Search for the cell housing the specified text and yield its (x, y) center coordinate. 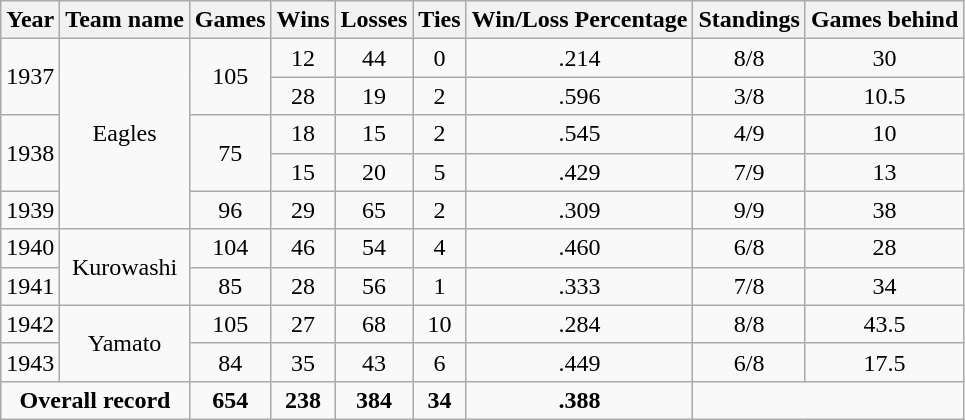
.333 (580, 286)
30 (884, 58)
29 (303, 210)
18 (303, 134)
Losses (374, 20)
104 (230, 248)
43 (374, 362)
Games (230, 20)
4 (440, 248)
68 (374, 324)
38 (884, 210)
6 (440, 362)
65 (374, 210)
.388 (580, 400)
19 (374, 96)
Team name (125, 20)
0 (440, 58)
9/9 (749, 210)
1942 (30, 324)
Wins (303, 20)
5 (440, 172)
Kurowashi (125, 267)
.449 (580, 362)
1938 (30, 153)
Games behind (884, 20)
54 (374, 248)
.596 (580, 96)
56 (374, 286)
.460 (580, 248)
7/8 (749, 286)
1943 (30, 362)
654 (230, 400)
12 (303, 58)
Eagles (125, 134)
4/9 (749, 134)
20 (374, 172)
.545 (580, 134)
.309 (580, 210)
1937 (30, 77)
84 (230, 362)
10.5 (884, 96)
17.5 (884, 362)
85 (230, 286)
35 (303, 362)
46 (303, 248)
Overall record (96, 400)
13 (884, 172)
Year (30, 20)
Win/Loss Percentage (580, 20)
1941 (30, 286)
1 (440, 286)
7/9 (749, 172)
75 (230, 153)
27 (303, 324)
Ties (440, 20)
384 (374, 400)
.214 (580, 58)
43.5 (884, 324)
44 (374, 58)
3/8 (749, 96)
.429 (580, 172)
1940 (30, 248)
Standings (749, 20)
238 (303, 400)
.284 (580, 324)
Yamato (125, 343)
1939 (30, 210)
96 (230, 210)
